From the cell containing the given text, extract its center point as [x, y] coordinate. 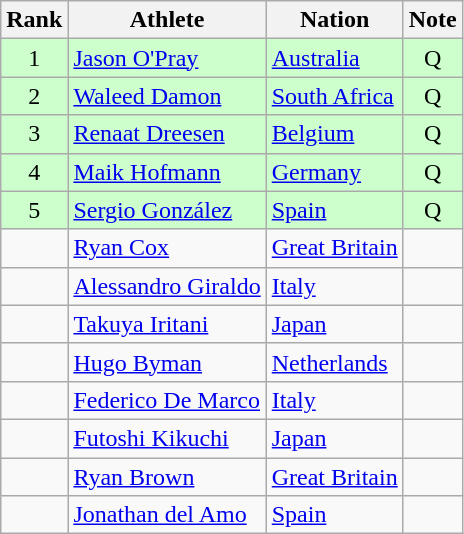
Athlete [167, 20]
5 [34, 210]
Netherlands [334, 362]
4 [34, 172]
Rank [34, 20]
Ryan Brown [167, 477]
Alessandro Giraldo [167, 286]
Jason O'Pray [167, 58]
Jonathan del Amo [167, 515]
Futoshi Kikuchi [167, 438]
Note [432, 20]
1 [34, 58]
Takuya Iritani [167, 324]
Renaat Dreesen [167, 134]
Waleed Damon [167, 96]
Nation [334, 20]
Belgium [334, 134]
Federico De Marco [167, 400]
Sergio González [167, 210]
Maik Hofmann [167, 172]
2 [34, 96]
Ryan Cox [167, 248]
Hugo Byman [167, 362]
3 [34, 134]
South Africa [334, 96]
Australia [334, 58]
Germany [334, 172]
